Detect which cell encompasses the target text, then output its (x, y) center coordinate. 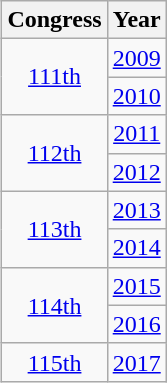
2016 (136, 324)
2013 (136, 210)
2015 (136, 286)
2014 (136, 248)
114th (54, 305)
111th (54, 77)
115th (54, 362)
2010 (136, 96)
2017 (136, 362)
2009 (136, 58)
113th (54, 229)
Year (136, 20)
2012 (136, 172)
112th (54, 153)
Congress (54, 20)
2011 (136, 134)
